Extract the (x, y) coordinate from the center of the cell holding the provided text.  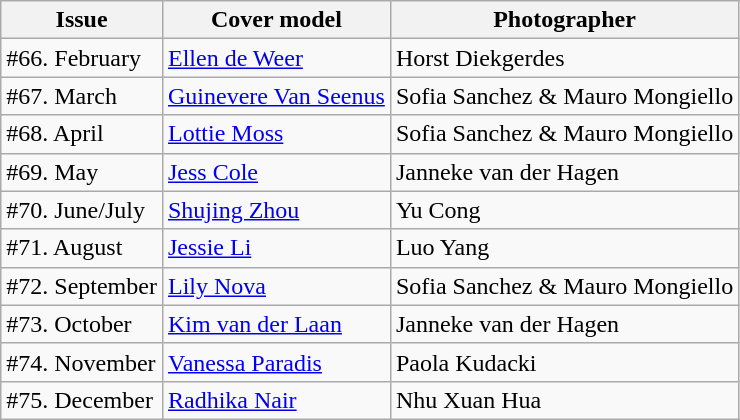
Issue (82, 20)
#70. June/July (82, 210)
Ellen de Weer (276, 58)
Yu Cong (564, 210)
Lottie Moss (276, 134)
Jess Cole (276, 172)
Shujing Zhou (276, 210)
Nhu Xuan Hua (564, 400)
Radhika Nair (276, 400)
Guinevere Van Seenus (276, 96)
Jessie Li (276, 248)
#71. August (82, 248)
Horst Diekgerdes (564, 58)
#67. March (82, 96)
Cover model (276, 20)
Lily Nova (276, 286)
Luo Yang (564, 248)
#68. April (82, 134)
#66. February (82, 58)
Photographer (564, 20)
Kim van der Laan (276, 324)
#74. November (82, 362)
#72. September (82, 286)
#69. May (82, 172)
#73. October (82, 324)
Paola Kudacki (564, 362)
#75. December (82, 400)
Vanessa Paradis (276, 362)
